Return the [x, y] coordinate for the center point of the cell that contains the specified text.  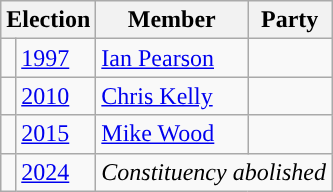
Constituency abolished [214, 172]
Chris Kelly [172, 96]
Election [48, 20]
2015 [56, 134]
1997 [56, 58]
Member [172, 20]
Party [290, 20]
2024 [56, 172]
Mike Wood [172, 134]
2010 [56, 96]
Ian Pearson [172, 58]
